Search for the cell housing the specified text and yield its (x, y) center coordinate. 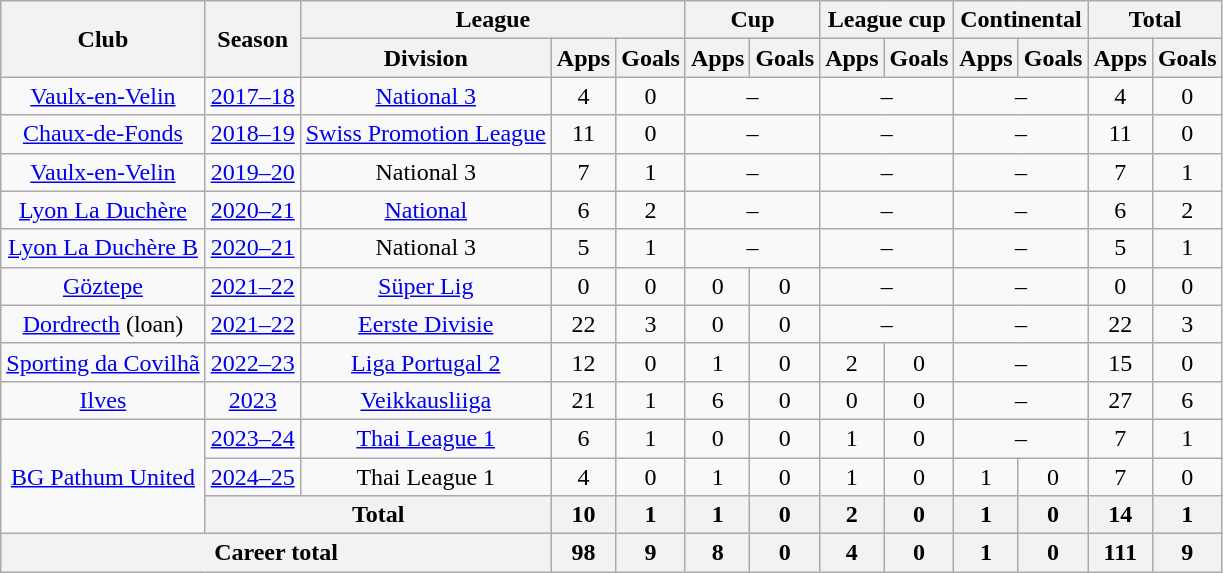
Liga Portugal 2 (426, 362)
Veikkausliiga (426, 400)
National (426, 210)
2019–20 (252, 172)
Lyon La Duchère (103, 210)
27 (1120, 400)
2018–19 (252, 134)
Club (103, 39)
2017–18 (252, 96)
98 (583, 553)
Career total (276, 553)
Sporting da Covilhã (103, 362)
Cup (752, 20)
Season (252, 39)
Süper Lig (426, 286)
10 (583, 515)
Lyon La Duchère B (103, 248)
2023–24 (252, 438)
12 (583, 362)
League cup (887, 20)
Dordrecth (loan) (103, 324)
Swiss Promotion League (426, 134)
BG Pathum United (103, 476)
2022–23 (252, 362)
Ilves (103, 400)
21 (583, 400)
Division (426, 58)
Eerste Divisie (426, 324)
Göztepe (103, 286)
2023 (252, 400)
2024–25 (252, 477)
111 (1120, 553)
14 (1120, 515)
League (492, 20)
Chaux-de-Fonds (103, 134)
15 (1120, 362)
Continental (1021, 20)
8 (717, 553)
